For the text-containing cell, return its midpoint in (X, Y) coordinate format. 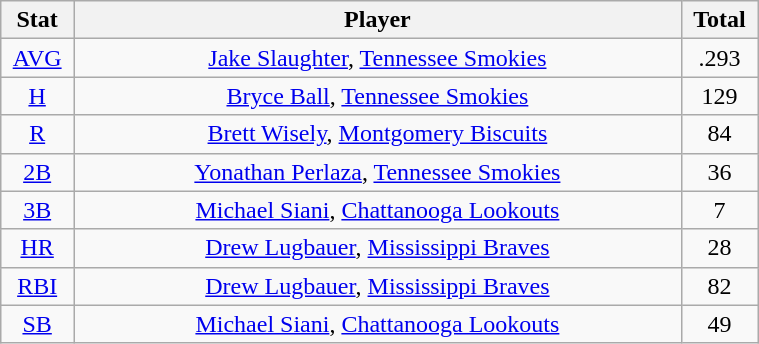
R (38, 134)
82 (719, 286)
SB (38, 324)
49 (719, 324)
.293 (719, 58)
Yonathan Perlaza, Tennessee Smokies (378, 172)
Jake Slaughter, Tennessee Smokies (378, 58)
7 (719, 210)
H (38, 96)
129 (719, 96)
HR (38, 248)
28 (719, 248)
Brett Wisely, Montgomery Biscuits (378, 134)
Bryce Ball, Tennessee Smokies (378, 96)
Total (719, 20)
84 (719, 134)
RBI (38, 286)
Player (378, 20)
2B (38, 172)
36 (719, 172)
AVG (38, 58)
Stat (38, 20)
3B (38, 210)
